From the cell containing the given text, extract its center point as (X, Y) coordinate. 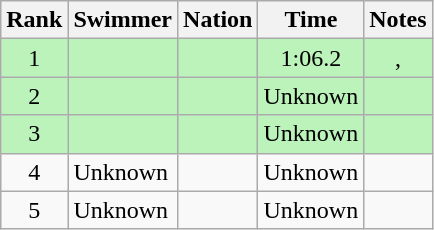
1 (34, 58)
, (398, 58)
Time (311, 20)
Notes (398, 20)
1:06.2 (311, 58)
2 (34, 96)
Rank (34, 20)
Nation (218, 20)
3 (34, 134)
4 (34, 172)
Swimmer (123, 20)
5 (34, 210)
